Output the [x, y] coordinate of the center of the cell containing the given text.  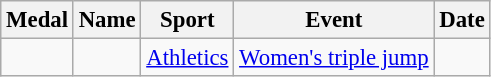
Date [462, 20]
Name [107, 20]
Athletics [188, 58]
Women's triple jump [334, 58]
Event [334, 20]
Medal [38, 20]
Sport [188, 20]
